Capture the cell that displays the provided text and extract its (x, y) central coordinate. 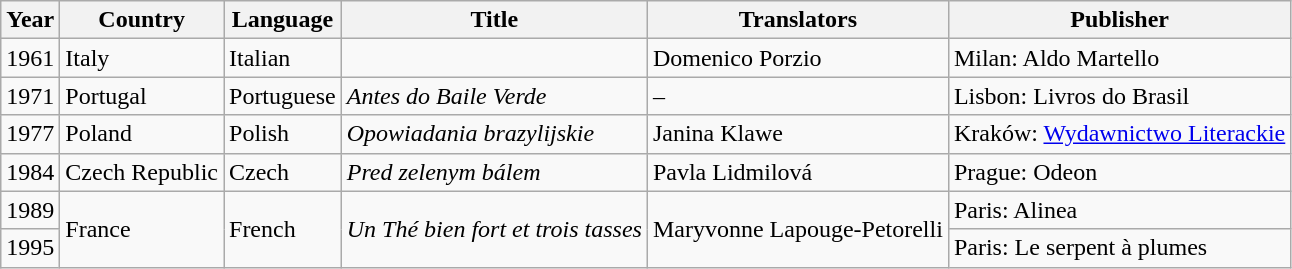
Opowiadania brazylijskie (494, 134)
French (283, 229)
Language (283, 20)
Prague: Odeon (1119, 172)
Paris: Le serpent à plumes (1119, 248)
Italian (283, 58)
– (798, 96)
Paris: Alinea (1119, 210)
Country (142, 20)
1977 (30, 134)
Maryvonne Lapouge-Petorelli (798, 229)
Antes do Baile Verde (494, 96)
1989 (30, 210)
Czech (283, 172)
Un Thé bien fort et trois tasses (494, 229)
Italy (142, 58)
Pavla Lidmilová (798, 172)
Title (494, 20)
Milan: Aldo Martello (1119, 58)
Year (30, 20)
1984 (30, 172)
Polish (283, 134)
Domenico Porzio (798, 58)
1971 (30, 96)
Kraków: Wydawnictwo Literackie (1119, 134)
1961 (30, 58)
Portuguese (283, 96)
Portugal (142, 96)
Lisbon: Livros do Brasil (1119, 96)
Publisher (1119, 20)
Poland (142, 134)
Czech Republic (142, 172)
Janina Klawe (798, 134)
Translators (798, 20)
France (142, 229)
Pred zelenym bálem (494, 172)
1995 (30, 248)
